Provide the (x, y) coordinate of the cell's center where the given text is located.  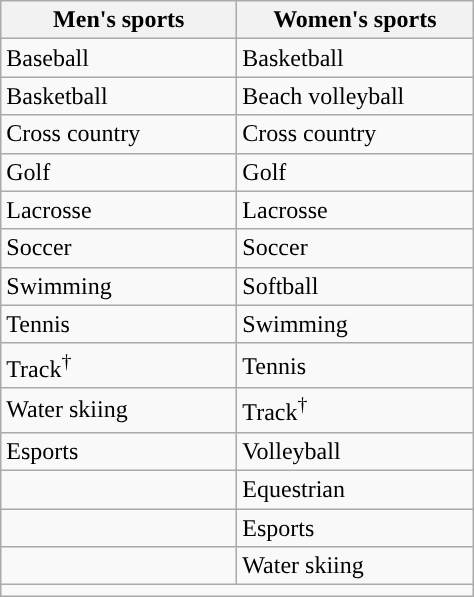
Volleyball (355, 451)
Beach volleyball (355, 96)
Women's sports (355, 20)
Equestrian (355, 489)
Softball (355, 286)
Baseball (119, 58)
Men's sports (119, 20)
